Capture the cell that displays the provided text and extract its [X, Y] central coordinate. 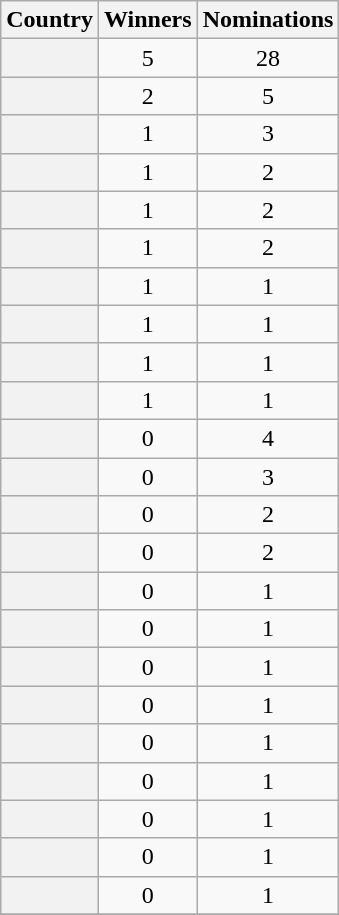
Nominations [268, 20]
4 [268, 438]
Country [50, 20]
Winners [148, 20]
28 [268, 58]
